Locate the cell with the specified text and output its [X, Y] center coordinate. 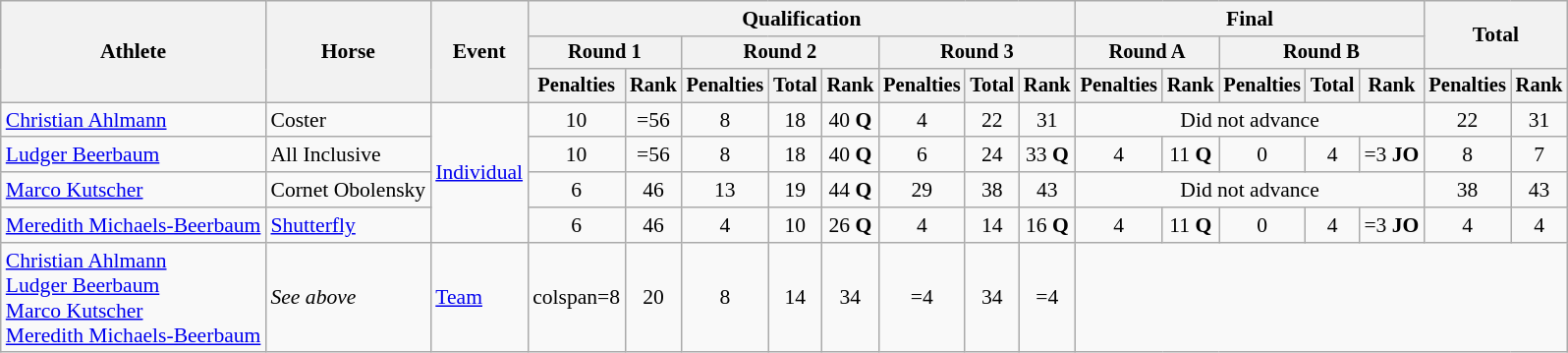
Round A [1148, 53]
Coster [348, 120]
Round 3 [977, 53]
All Inclusive [348, 155]
20 [653, 298]
Ludger Beerbaum [134, 155]
Cornet Obolensky [348, 190]
See above [348, 298]
Round B [1320, 53]
Christian Ahlmann [134, 120]
Meredith Michaels-Beerbaum [134, 225]
Event [479, 51]
44 Q [851, 190]
Marco Kutscher [134, 190]
7 [1540, 155]
19 [796, 190]
Final [1250, 19]
Athlete [134, 51]
Round 2 [780, 53]
Team [479, 298]
13 [725, 190]
24 [992, 155]
33 Q [1047, 155]
16 Q [1047, 225]
Round 1 [605, 53]
29 [922, 190]
26 Q [851, 225]
Horse [348, 51]
Individual [479, 172]
colspan=8 [576, 298]
Qualification [802, 19]
Christian AhlmannLudger BeerbaumMarco KutscherMeredith Michaels-Beerbaum [134, 298]
Shutterfly [348, 225]
